Provide the (x, y) coordinate of the cell's center where the given text is located.  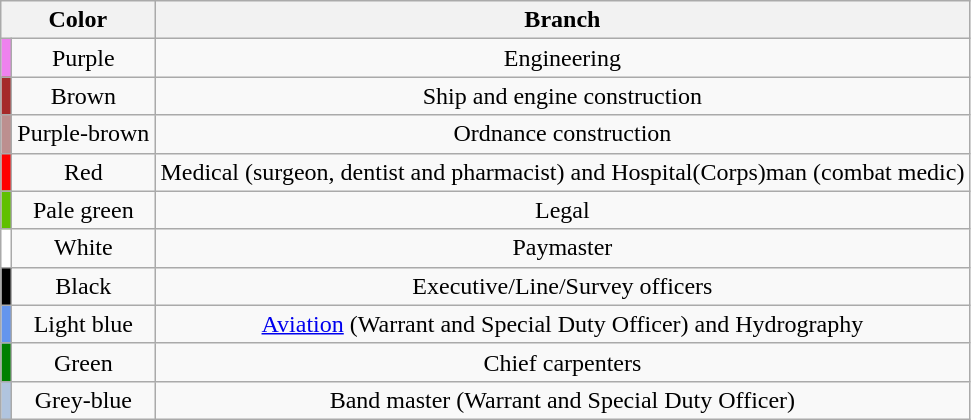
Engineering (562, 58)
Brown (84, 96)
Chief carpenters (562, 362)
Purple-brown (84, 134)
Medical (surgeon, dentist and pharmacist) and Hospital(Corps)man (combat medic) (562, 172)
Red (84, 172)
Aviation (Warrant and Special Duty Officer) and Hydrography (562, 324)
Ship and engine construction (562, 96)
Pale green (84, 210)
Legal (562, 210)
Band master (Warrant and Special Duty Officer) (562, 400)
Executive/Line/Survey officers (562, 286)
Ordnance construction (562, 134)
Paymaster (562, 248)
Grey-blue (84, 400)
Purple (84, 58)
Color (78, 20)
White (84, 248)
Black (84, 286)
Light blue (84, 324)
Green (84, 362)
Branch (562, 20)
